Extract the (X, Y) coordinate from the center of the cell holding the provided text.  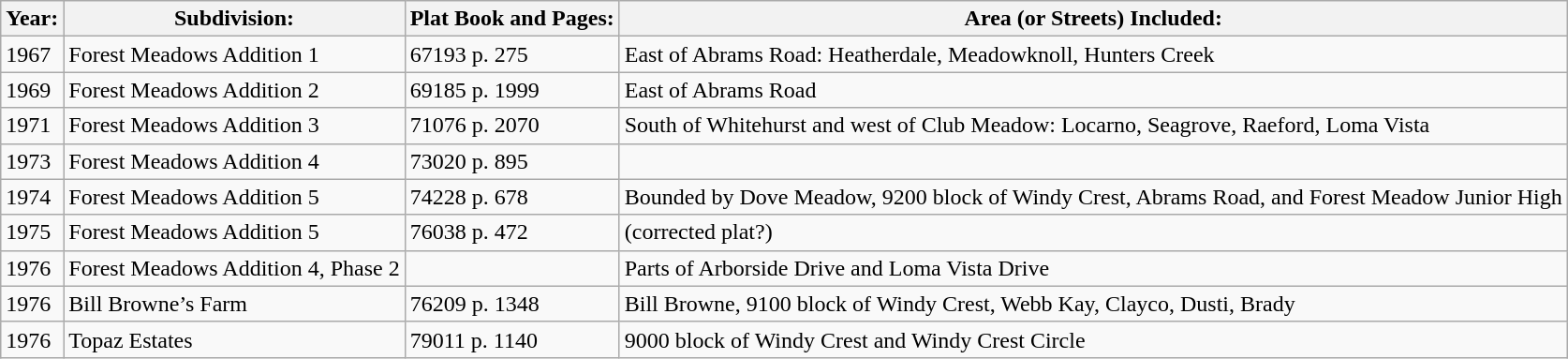
67193 p. 275 (511, 54)
71076 p. 2070 (511, 126)
69185 p. 1999 (511, 90)
Bill Browne’s Farm (234, 304)
79011 p. 1140 (511, 339)
74228 p. 678 (511, 197)
1975 (32, 232)
Forest Meadows Addition 4, Phase 2 (234, 268)
Year: (32, 19)
1969 (32, 90)
1971 (32, 126)
East of Abrams Road: Heatherdale, Meadowknoll, Hunters Creek (1093, 54)
South of Whitehurst and west of Club Meadow: Locarno, Seagrove, Raeford, Loma Vista (1093, 126)
1967 (32, 54)
Forest Meadows Addition 3 (234, 126)
Topaz Estates (234, 339)
Plat Book and Pages: (511, 19)
76038 p. 472 (511, 232)
Forest Meadows Addition 4 (234, 161)
Forest Meadows Addition 1 (234, 54)
Area (or Streets) Included: (1093, 19)
East of Abrams Road (1093, 90)
1974 (32, 197)
Subdivision: (234, 19)
Parts of Arborside Drive and Loma Vista Drive (1093, 268)
Forest Meadows Addition 2 (234, 90)
1973 (32, 161)
9000 block of Windy Crest and Windy Crest Circle (1093, 339)
(corrected plat?) (1093, 232)
73020 p. 895 (511, 161)
Bounded by Dove Meadow, 9200 block of Windy Crest, Abrams Road, and Forest Meadow Junior High (1093, 197)
Bill Browne, 9100 block of Windy Crest, Webb Kay, Clayco, Dusti, Brady (1093, 304)
76209 p. 1348 (511, 304)
